Output the (x, y) coordinate of the center of the cell containing the given text.  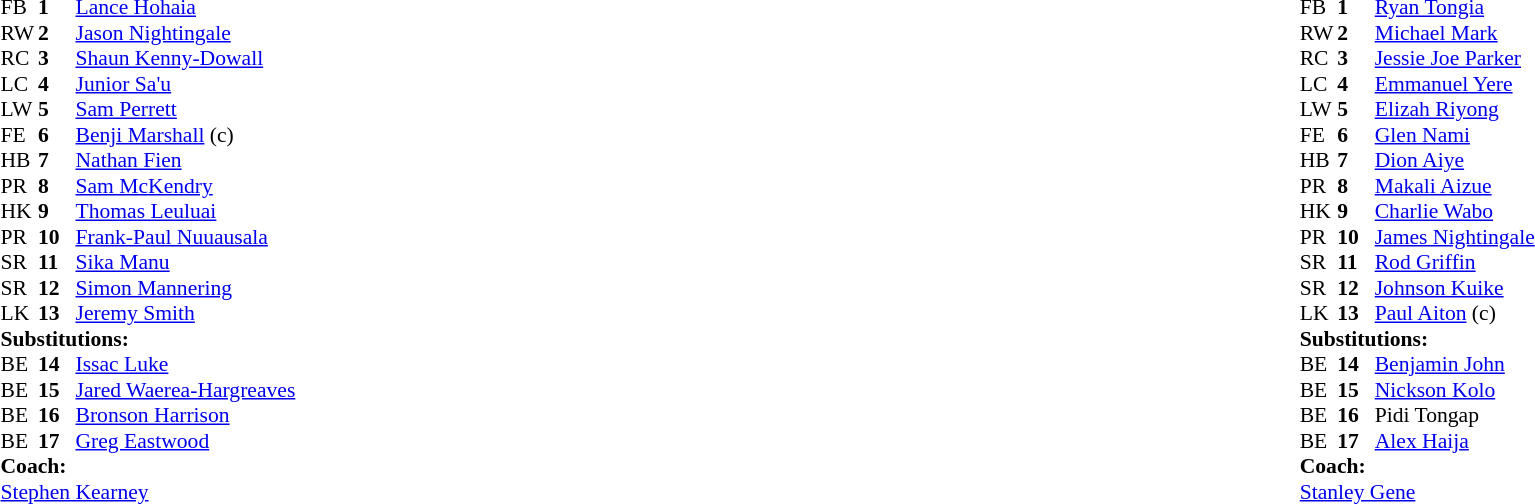
Jared Waerea-Hargreaves (186, 390)
Junior Sa'u (186, 84)
Glen Nami (1455, 135)
Paul Aiton (c) (1455, 313)
Shaun Kenny-Dowall (186, 59)
Sika Manu (186, 263)
Jason Nightingale (186, 33)
Jessie Joe Parker (1455, 59)
Nickson Kolo (1455, 390)
Elizah Riyong (1455, 109)
Sam McKendry (186, 186)
Nathan Fien (186, 161)
Emmanuel Yere (1455, 84)
Simon Mannering (186, 288)
Sam Perrett (186, 109)
Benjamin John (1455, 365)
James Nightingale (1455, 237)
Rod Griffin (1455, 263)
Issac Luke (186, 365)
Frank-Paul Nuuausala (186, 237)
Alex Haija (1455, 441)
Benji Marshall (c) (186, 135)
Charlie Wabo (1455, 211)
Greg Eastwood (186, 441)
Johnson Kuike (1455, 288)
Jeremy Smith (186, 313)
Bronson Harrison (186, 415)
Dion Aiye (1455, 161)
Michael Mark (1455, 33)
Pidi Tongap (1455, 415)
Thomas Leuluai (186, 211)
Makali Aizue (1455, 186)
